From the cell containing the given text, extract its center point as (x, y) coordinate. 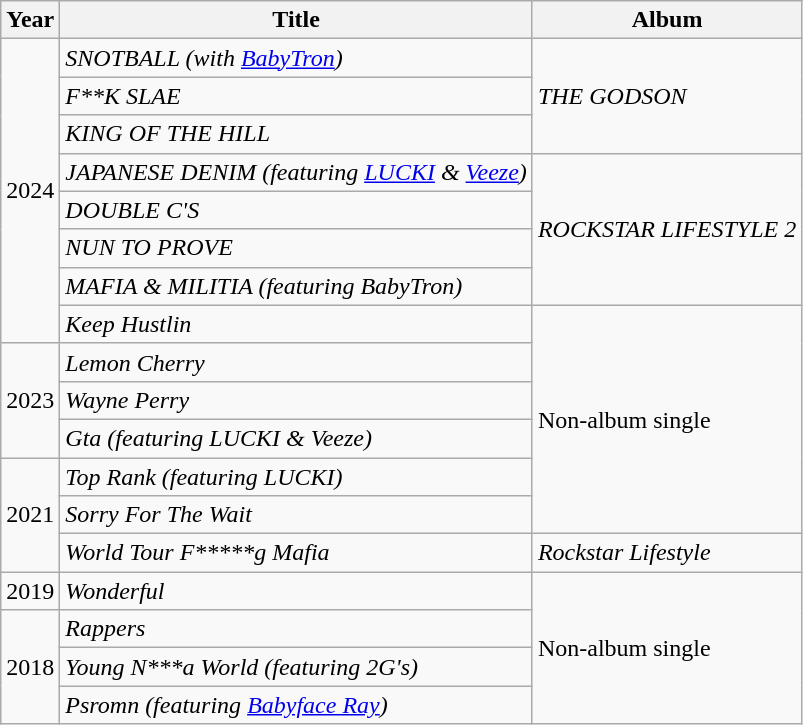
Gta (featuring LUCKI & Veeze) (296, 438)
Year (30, 20)
Rappers (296, 629)
KING OF THE HILL (296, 134)
JAPANESE DENIM (featuring LUCKI & Veeze) (296, 172)
F**K SLAE (296, 96)
Psromn (featuring Babyface Ray) (296, 705)
NUN TO PROVE (296, 248)
SNOTBALL (with BabyTron) (296, 58)
ROCKSTAR LIFESTYLE 2 (666, 229)
Rockstar Lifestyle (666, 553)
2024 (30, 191)
World Tour F*****g Mafia (296, 553)
Sorry For The Wait (296, 515)
2018 (30, 667)
Title (296, 20)
Wayne Perry (296, 400)
Album (666, 20)
Wonderful (296, 591)
DOUBLE C'S (296, 210)
MAFIA & MILITIA (featuring BabyTron) (296, 286)
2019 (30, 591)
2021 (30, 515)
Lemon Cherry (296, 362)
THE GODSON (666, 96)
2023 (30, 400)
Young N***a World (featuring 2G's) (296, 667)
Top Rank (featuring LUCKI) (296, 477)
Keep Hustlin (296, 324)
